Detect which cell encompasses the target text, then output its [X, Y] center coordinate. 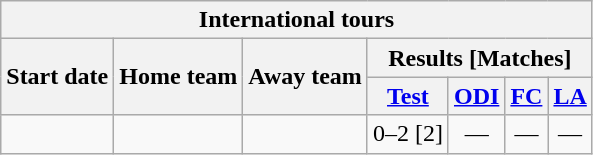
Results [Matches] [480, 58]
Home team [178, 77]
ODI [476, 96]
Away team [306, 77]
0–2 [2] [408, 134]
Test [408, 96]
Start date [58, 77]
LA [570, 96]
International tours [297, 20]
FC [526, 96]
